Output the [X, Y] coordinate of the center of the cell containing the given text.  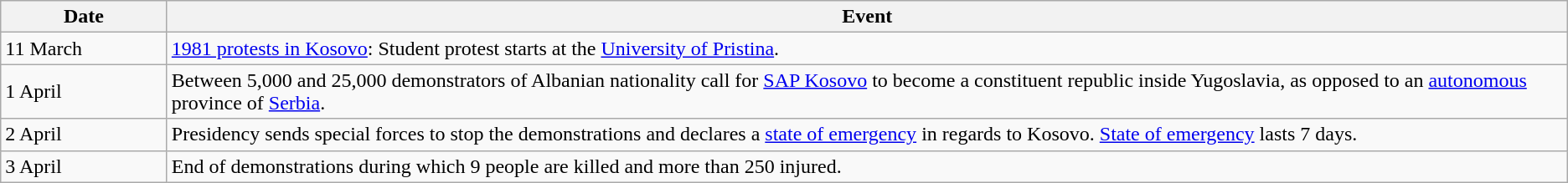
Date [84, 17]
1981 protests in Kosovo: Student protest starts at the University of Pristina. [867, 48]
3 April [84, 166]
11 March [84, 48]
1 April [84, 92]
2 April [84, 135]
End of demonstrations during which 9 people are killed and more than 250 injured. [867, 166]
Event [867, 17]
Presidency sends special forces to stop the demonstrations and declares a state of emergency in regards to Kosovo. State of emergency lasts 7 days. [867, 135]
